Find where the given text appears and provide that cell's center as [X, Y] coordinate. 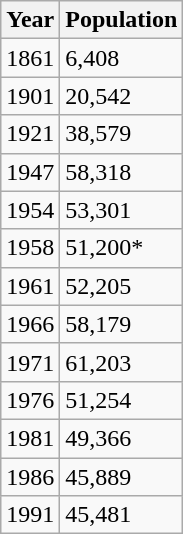
1921 [30, 134]
45,889 [122, 477]
58,318 [122, 172]
51,254 [122, 400]
61,203 [122, 362]
1971 [30, 362]
20,542 [122, 96]
52,205 [122, 286]
1981 [30, 438]
1958 [30, 248]
1947 [30, 172]
58,179 [122, 324]
51,200* [122, 248]
45,481 [122, 515]
1961 [30, 286]
1954 [30, 210]
1901 [30, 96]
49,366 [122, 438]
6,408 [122, 58]
Year [30, 20]
1976 [30, 400]
53,301 [122, 210]
1861 [30, 58]
1991 [30, 515]
1966 [30, 324]
Population [122, 20]
1986 [30, 477]
38,579 [122, 134]
